Extract the (X, Y) coordinate from the center of the cell holding the provided text.  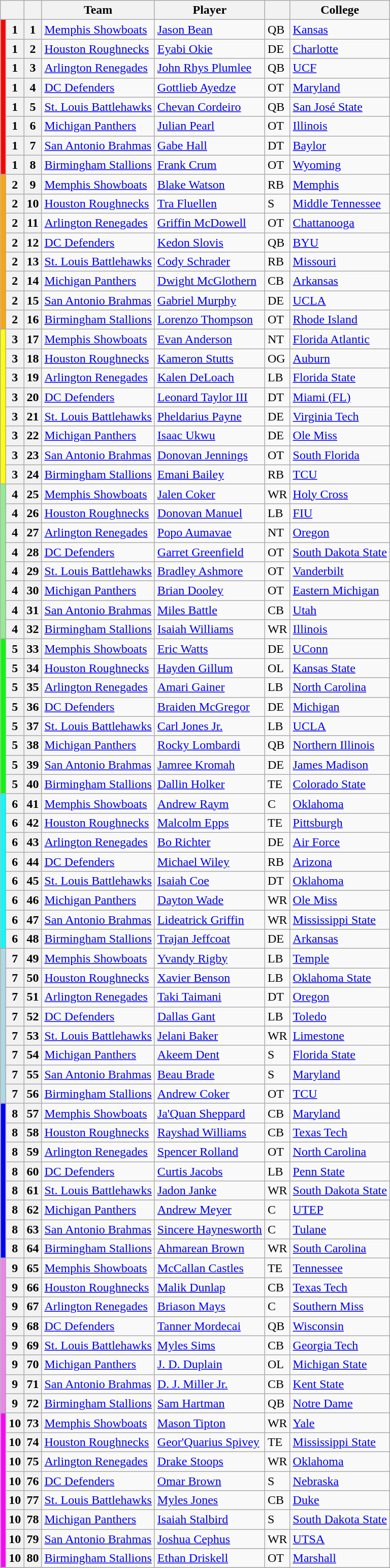
Miles Battle (209, 610)
San José State (340, 107)
15 (32, 300)
Jason Bean (209, 29)
73 (32, 1423)
Rhode Island (340, 320)
Rocky Lombardi (209, 745)
49 (32, 958)
41 (32, 803)
58 (32, 1132)
Eric Watts (209, 649)
Wyoming (340, 165)
Auburn (340, 358)
29 (32, 571)
Duke (340, 1500)
Jalen Coker (209, 494)
Colorado State (340, 784)
FIU (340, 513)
Dallas Gant (209, 1016)
Hayden Gillum (209, 668)
59 (32, 1152)
21 (32, 416)
Vanderbilt (340, 571)
14 (32, 281)
Kalen DeLoach (209, 378)
22 (32, 436)
Rayshad Williams (209, 1132)
45 (32, 881)
J. D. Duplain (209, 1365)
Gabe Hall (209, 145)
37 (32, 726)
72 (32, 1403)
McCallan Castles (209, 1268)
Limestone (340, 1036)
26 (32, 513)
79 (32, 1539)
Arizona (340, 862)
30 (32, 591)
Sincere Haynesworth (209, 1229)
Jamree Kromah (209, 765)
38 (32, 745)
47 (32, 920)
UTSA (340, 1539)
Braiden McGregor (209, 707)
Oklahoma State (340, 978)
Florida Atlantic (340, 339)
Virginia Tech (340, 416)
Yale (340, 1423)
Ethan Driskell (209, 1558)
68 (32, 1326)
John Rhys Plumlee (209, 68)
UTEP (340, 1210)
D. J. Miller Jr. (209, 1384)
Bradley Ashmore (209, 571)
20 (32, 397)
Amari Gainer (209, 687)
Tanner Mordecai (209, 1326)
Lideatrick Griffin (209, 920)
32 (32, 629)
Andrew Coker (209, 1094)
Team (98, 10)
Mason Tipton (209, 1423)
Trajan Jeffcoat (209, 939)
Middle Tennessee (340, 203)
BYU (340, 243)
Chattanooga (340, 223)
13 (32, 262)
23 (32, 455)
Pittsburgh (340, 823)
Kedon Slovis (209, 243)
Chevan Cordeiro (209, 107)
Leonard Taylor III (209, 397)
Carl Jones Jr. (209, 726)
Drake Stoops (209, 1461)
Griffin McDowell (209, 223)
Eyabi Okie (209, 49)
Southern Miss (340, 1307)
Donovan Jennings (209, 455)
Michigan (340, 707)
31 (32, 610)
Kansas State (340, 668)
Northern Illinois (340, 745)
Taki Taimani (209, 997)
27 (32, 532)
Curtis Jacobs (209, 1171)
Evan Anderson (209, 339)
Tulane (340, 1229)
65 (32, 1268)
Xavier Benson (209, 978)
Missouri (340, 262)
25 (32, 494)
61 (32, 1191)
Dayton Wade (209, 900)
28 (32, 552)
Eastern Michigan (340, 591)
17 (32, 339)
44 (32, 862)
Penn State (340, 1171)
64 (32, 1249)
Beau Brade (209, 1074)
Julian Pearl (209, 126)
South Carolina (340, 1249)
60 (32, 1171)
18 (32, 358)
Andrew Raym (209, 803)
Blake Watson (209, 184)
Lorenzo Thompson (209, 320)
54 (32, 1055)
Holy Cross (340, 494)
Omar Brown (209, 1481)
66 (32, 1287)
Andrew Meyer (209, 1210)
Joshua Cephus (209, 1539)
James Madison (340, 765)
48 (32, 939)
OG (277, 358)
UCF (340, 68)
Dwight McGlothern (209, 281)
39 (32, 765)
Memphis (340, 184)
Popo Aumavae (209, 532)
76 (32, 1481)
Tra Fluellen (209, 203)
Michigan State (340, 1365)
56 (32, 1094)
Jelani Baker (209, 1036)
36 (32, 707)
34 (32, 668)
Isaac Ukwu (209, 436)
UConn (340, 649)
19 (32, 378)
Kameron Stutts (209, 358)
80 (32, 1558)
Akeem Dent (209, 1055)
Bo Richter (209, 842)
Ahmarean Brown (209, 1249)
Wisconsin (340, 1326)
Isaiah Stalbird (209, 1520)
75 (32, 1461)
Charlotte (340, 49)
70 (32, 1365)
Garret Greenfield (209, 552)
Player (209, 10)
77 (32, 1500)
Frank Crum (209, 165)
Tennessee (340, 1268)
Toledo (340, 1016)
Malik Dunlap (209, 1287)
Marshall (340, 1558)
40 (32, 784)
Isaiah Coe (209, 881)
South Florida (340, 455)
Miami (FL) (340, 397)
Gottlieb Ayedze (209, 87)
57 (32, 1113)
Geor'Quarius Spivey (209, 1442)
12 (32, 243)
Kent State (340, 1384)
69 (32, 1345)
46 (32, 900)
Cody Schrader (209, 262)
Briason Mays (209, 1307)
55 (32, 1074)
67 (32, 1307)
Isaiah Williams (209, 629)
Air Force (340, 842)
42 (32, 823)
Michael Wiley (209, 862)
Ja'Quan Sheppard (209, 1113)
74 (32, 1442)
Kansas (340, 29)
Brian Dooley (209, 591)
63 (32, 1229)
Malcolm Epps (209, 823)
Spencer Rolland (209, 1152)
Emani Bailey (209, 474)
53 (32, 1036)
Myles Sims (209, 1345)
50 (32, 978)
Sam Hartman (209, 1403)
52 (32, 1016)
College (340, 10)
16 (32, 320)
Donovan Manuel (209, 513)
Georgia Tech (340, 1345)
Notre Dame (340, 1403)
Utah (340, 610)
Dallin Holker (209, 784)
33 (32, 649)
78 (32, 1520)
Myles Jones (209, 1500)
Baylor (340, 145)
11 (32, 223)
51 (32, 997)
Gabriel Murphy (209, 300)
71 (32, 1384)
Nebraska (340, 1481)
Yvandy Rigby (209, 958)
43 (32, 842)
35 (32, 687)
Jadon Janke (209, 1191)
Pheldarius Payne (209, 416)
Temple (340, 958)
24 (32, 474)
62 (32, 1210)
